Return (X, Y) of the center of cell containing provided text 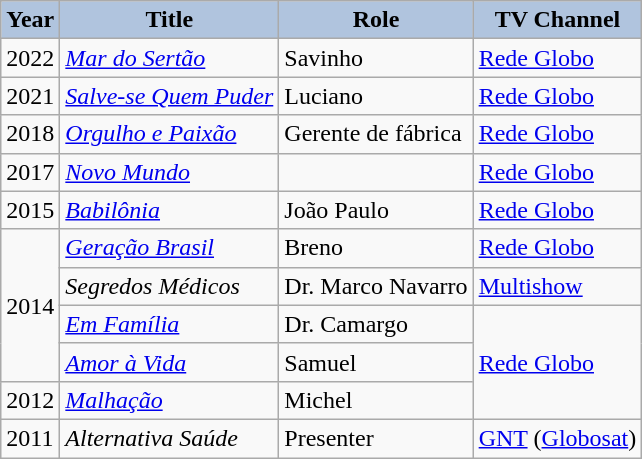
2011 (30, 438)
Alternativa Saúde (170, 438)
Title (170, 20)
Segredos Médicos (170, 286)
Novo Mundo (170, 172)
2014 (30, 305)
Samuel (376, 362)
2021 (30, 96)
TV Channel (558, 20)
Savinho (376, 58)
João Paulo (376, 210)
Malhação (170, 400)
Breno (376, 248)
Geração Brasil (170, 248)
2012 (30, 400)
2018 (30, 134)
Year (30, 20)
Presenter (376, 438)
2017 (30, 172)
Babilônia (170, 210)
Luciano (376, 96)
Mar do Sertão (170, 58)
2022 (30, 58)
Amor à Vida (170, 362)
Em Família (170, 324)
Gerente de fábrica (376, 134)
Dr. Marco Navarro (376, 286)
2015 (30, 210)
Multishow (558, 286)
Orgulho e Paixão (170, 134)
Michel (376, 400)
Salve-se Quem Puder (170, 96)
GNT (Globosat) (558, 438)
Role (376, 20)
Dr. Camargo (376, 324)
